Provide the [X, Y] coordinate of the cell's center where the given text is located.  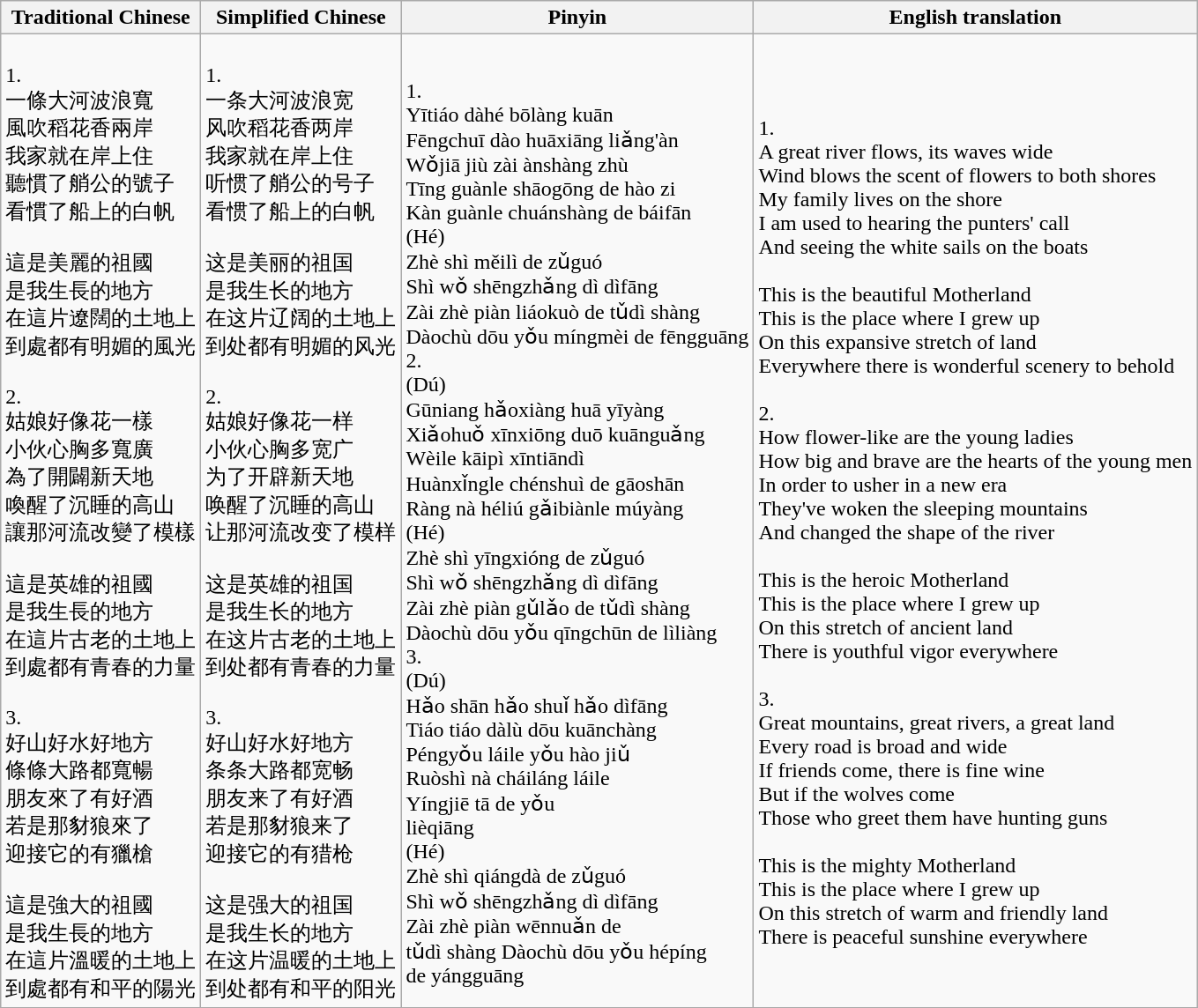
English translation [975, 18]
Traditional Chinese [100, 18]
Pinyin [577, 18]
Simplified Chinese [301, 18]
